Scan for the cell matching the given text and deliver its [X, Y] coordinate at center. 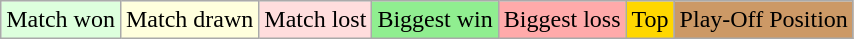
Play-Off Position [764, 20]
Match drawn [189, 20]
Top [650, 20]
Match lost [316, 20]
Match won [61, 20]
Biggest win [435, 20]
Biggest loss [562, 20]
